Output the [x, y] coordinate of the center of the cell containing the given text.  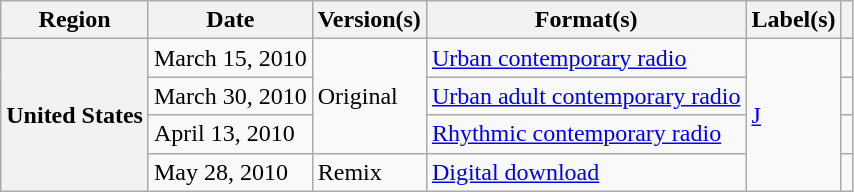
April 13, 2010 [230, 134]
J [794, 115]
Original [369, 96]
Format(s) [586, 20]
Region [75, 20]
Label(s) [794, 20]
Rhythmic contemporary radio [586, 134]
March 30, 2010 [230, 96]
May 28, 2010 [230, 172]
Date [230, 20]
Version(s) [369, 20]
March 15, 2010 [230, 58]
United States [75, 115]
Urban adult contemporary radio [586, 96]
Urban contemporary radio [586, 58]
Remix [369, 172]
Digital download [586, 172]
